Search for the cell housing the specified text and yield its (x, y) center coordinate. 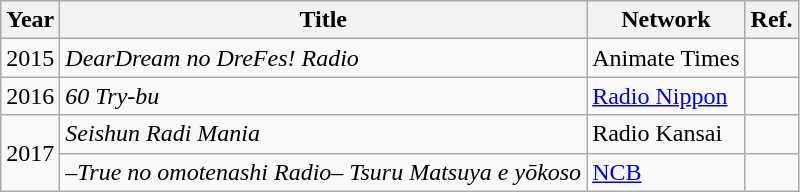
Seishun Radi Mania (324, 134)
Animate Times (666, 58)
Ref. (772, 20)
NCB (666, 172)
–True no omotenashi Radio– Tsuru Matsuya e yōkoso (324, 172)
60 Try-bu (324, 96)
2017 (30, 153)
Radio Nippon (666, 96)
2015 (30, 58)
2016 (30, 96)
DearDream no DreFes! Radio (324, 58)
Network (666, 20)
Radio Kansai (666, 134)
Title (324, 20)
Year (30, 20)
